Search for the cell housing the specified text and yield its (x, y) center coordinate. 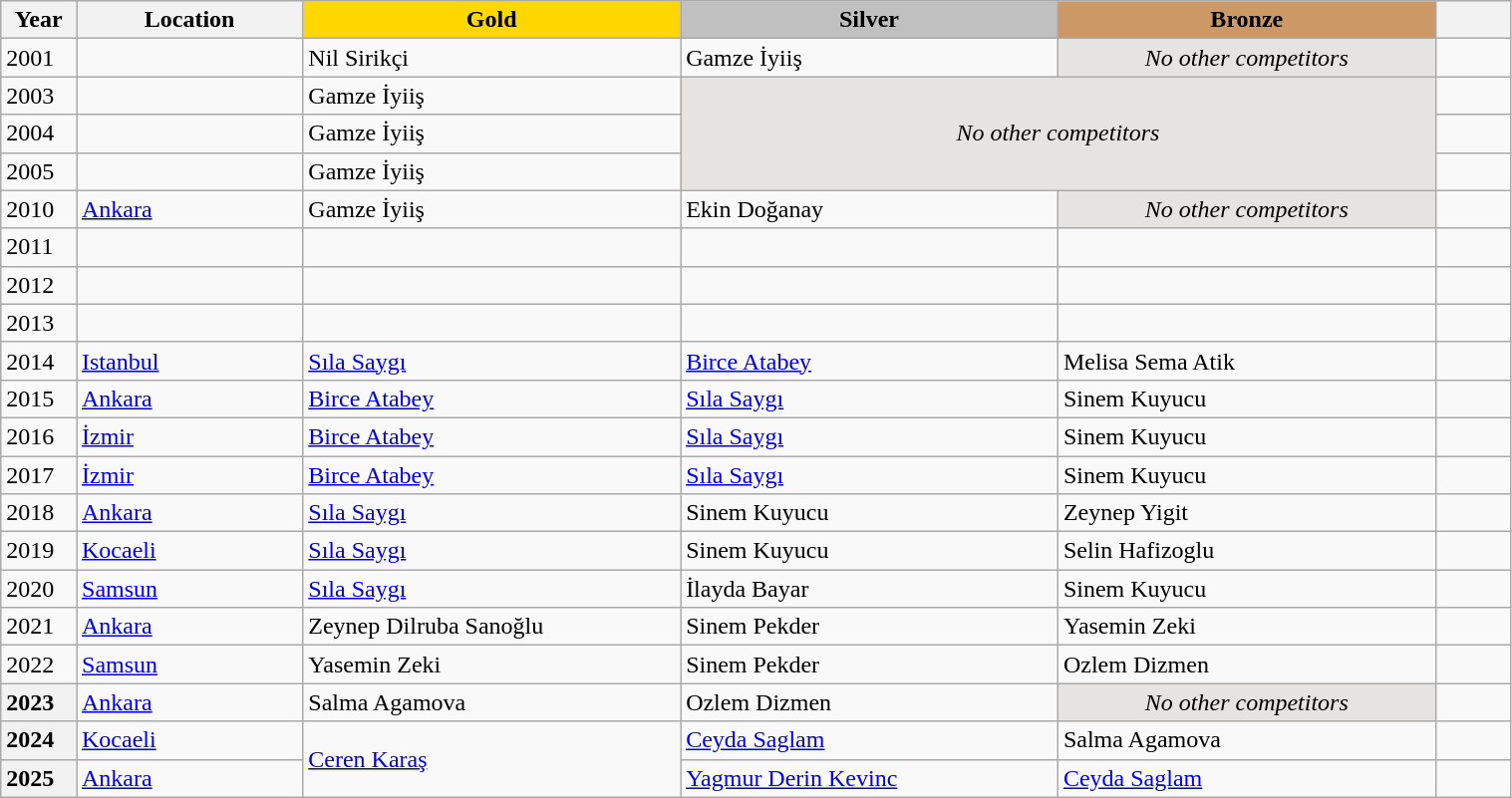
2003 (39, 96)
2017 (39, 475)
Istanbul (189, 361)
Zeynep Yigit (1246, 513)
Nil Sirikçi (492, 58)
Gold (492, 20)
2013 (39, 323)
2021 (39, 627)
2014 (39, 361)
2005 (39, 171)
Yagmur Derin Kevinc (869, 778)
Silver (869, 20)
2010 (39, 209)
Ceren Karaş (492, 759)
İlayda Bayar (869, 589)
2015 (39, 399)
Zeynep Dilruba Sanoğlu (492, 627)
Location (189, 20)
2011 (39, 247)
2016 (39, 436)
2020 (39, 589)
Ekin Doğanay (869, 209)
2023 (39, 702)
2001 (39, 58)
2022 (39, 665)
Bronze (1246, 20)
Year (39, 20)
2018 (39, 513)
Selin Hafizoglu (1246, 551)
2004 (39, 133)
2019 (39, 551)
Melisa Sema Atik (1246, 361)
2025 (39, 778)
2012 (39, 285)
2024 (39, 740)
